Locate the cell with the specified text and output its (x, y) center coordinate. 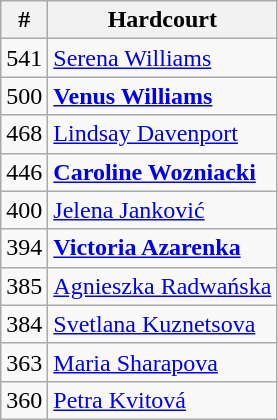
Maria Sharapova (162, 362)
385 (24, 286)
363 (24, 362)
Serena Williams (162, 58)
Victoria Azarenka (162, 248)
Lindsay Davenport (162, 134)
446 (24, 172)
384 (24, 324)
Caroline Wozniacki (162, 172)
360 (24, 400)
Hardcourt (162, 20)
# (24, 20)
Venus Williams (162, 96)
Agnieszka Radwańska (162, 286)
541 (24, 58)
500 (24, 96)
400 (24, 210)
Jelena Janković (162, 210)
468 (24, 134)
394 (24, 248)
Svetlana Kuznetsova (162, 324)
Petra Kvitová (162, 400)
